Pinpoint the cell where the given text exists, returning its [X, Y] midpoint coordinate. 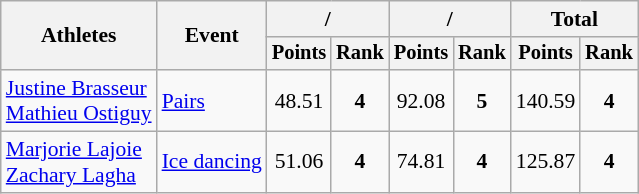
Total [574, 19]
74.81 [421, 162]
Ice dancing [212, 162]
Athletes [79, 36]
5 [482, 100]
Marjorie Lajoie Zachary Lagha [79, 162]
Pairs [212, 100]
140.59 [546, 100]
Event [212, 36]
51.06 [299, 162]
Justine Brasseur Mathieu Ostiguy [79, 100]
48.51 [299, 100]
125.87 [546, 162]
92.08 [421, 100]
